Return the (x, y) coordinate for the center point of the cell that contains the specified text.  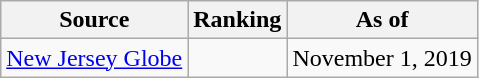
November 1, 2019 (382, 58)
Ranking (238, 20)
New Jersey Globe (94, 58)
Source (94, 20)
As of (382, 20)
